Locate the cell with the specified text and output its [X, Y] center coordinate. 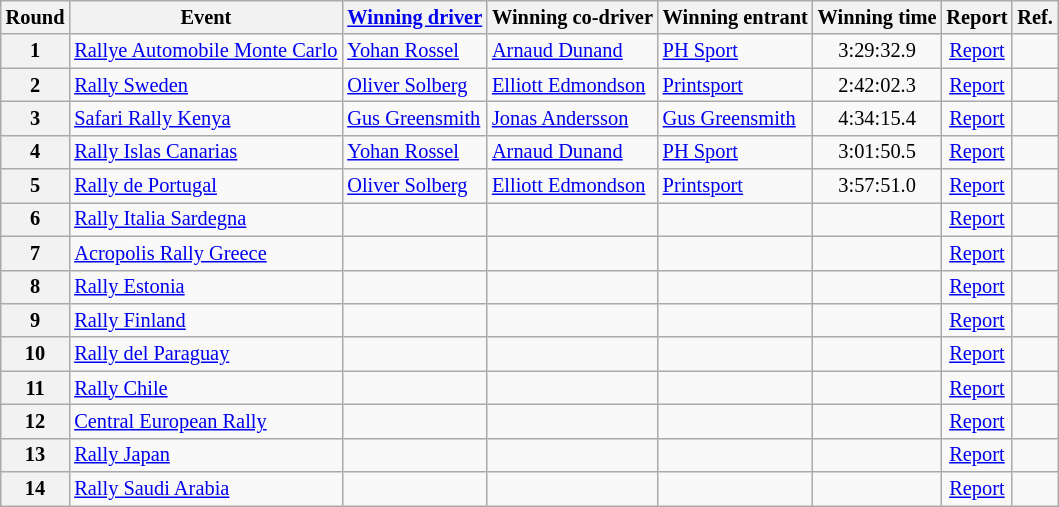
8 [36, 287]
Event [206, 17]
12 [36, 421]
Ref. [1034, 17]
Safari Rally Kenya [206, 118]
Rally del Paraguay [206, 354]
Winning entrant [736, 17]
Rallye Automobile Monte Carlo [206, 51]
10 [36, 354]
7 [36, 253]
2 [36, 85]
3:57:51.0 [878, 186]
6 [36, 219]
Winning driver [414, 17]
Rally Italia Sardegna [206, 219]
9 [36, 320]
Rally Finland [206, 320]
Rally de Portugal [206, 186]
Acropolis Rally Greece [206, 253]
Rally Chile [206, 388]
3:01:50.5 [878, 152]
5 [36, 186]
Rally Saudi Arabia [206, 489]
11 [36, 388]
Rally Estonia [206, 287]
Rally Islas Canarias [206, 152]
4 [36, 152]
3:29:32.9 [878, 51]
4:34:15.4 [878, 118]
Winning co-driver [572, 17]
Rally Japan [206, 455]
Central European Rally [206, 421]
Jonas Andersson [572, 118]
2:42:02.3 [878, 85]
3 [36, 118]
Round [36, 17]
Winning time [878, 17]
13 [36, 455]
Rally Sweden [206, 85]
14 [36, 489]
1 [36, 51]
